Output the [X, Y] coordinate of the center of the cell containing the given text.  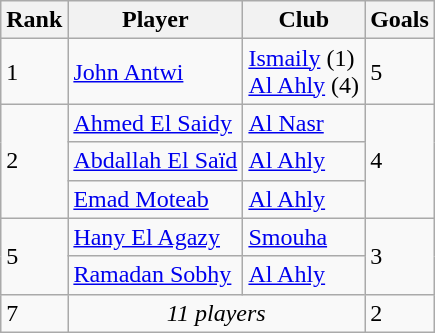
Rank [34, 20]
Smouha [304, 237]
Al Nasr [304, 123]
7 [34, 313]
Ramadan Sobhy [156, 275]
Abdallah El Saïd [156, 161]
Emad Moteab [156, 199]
11 players [216, 313]
Ismaily (1)Al Ahly (4) [304, 72]
3 [400, 256]
John Antwi [156, 72]
Hany El Agazy [156, 237]
Club [304, 20]
4 [400, 161]
Ahmed El Saidy [156, 123]
Goals [400, 20]
Player [156, 20]
1 [34, 72]
